Scan for the cell matching the given text and deliver its [x, y] coordinate at center. 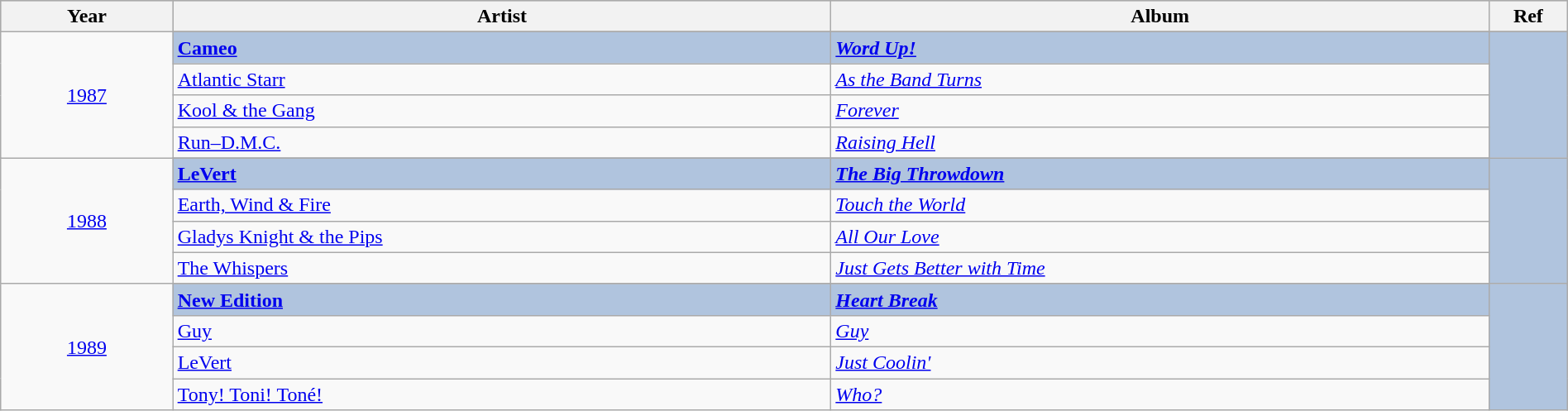
The Big Throwdown [1160, 174]
The Whispers [502, 268]
Gladys Knight & the Pips [502, 237]
Artist [502, 17]
Who? [1160, 394]
1987 [87, 95]
New Edition [502, 299]
Word Up! [1160, 48]
Just Gets Better with Time [1160, 268]
1989 [87, 346]
Atlantic Starr [502, 79]
Forever [1160, 111]
Ref [1528, 17]
Touch the World [1160, 205]
All Our Love [1160, 237]
Year [87, 17]
Raising Hell [1160, 142]
Tony! Toni! Toné! [502, 394]
As the Band Turns [1160, 79]
Cameo [502, 48]
Just Coolin' [1160, 362]
Heart Break [1160, 299]
Earth, Wind & Fire [502, 205]
Album [1160, 17]
Kool & the Gang [502, 111]
Run–D.M.C. [502, 142]
1988 [87, 221]
